From the cell containing the given text, extract its center point as [X, Y] coordinate. 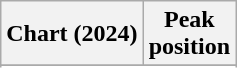
Chart (2024) [72, 34]
Peakposition [189, 34]
